Output the [X, Y] coordinate of the center of the cell containing the given text.  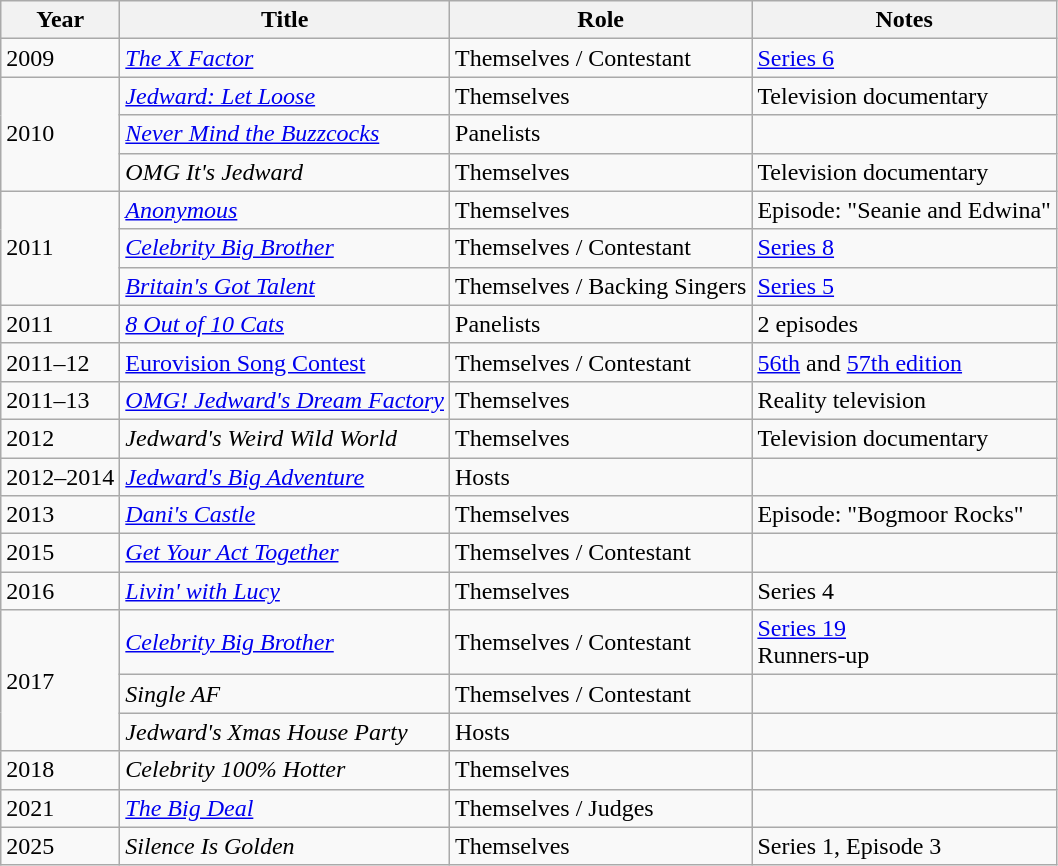
2011–12 [60, 362]
Eurovision Song Contest [285, 362]
Never Mind the Buzzcocks [285, 134]
Jedward's Weird Wild World [285, 438]
2016 [60, 591]
Series 6 [904, 58]
Themselves / Backing Singers [601, 286]
2021 [60, 808]
Series 1, Episode 3 [904, 846]
Series 5 [904, 286]
2012 [60, 438]
2025 [60, 846]
2012–2014 [60, 477]
Jedward's Big Adventure [285, 477]
2015 [60, 553]
2013 [60, 515]
2009 [60, 58]
2018 [60, 770]
Series 8 [904, 248]
Single AF [285, 694]
Episode: "Seanie and Edwina" [904, 210]
Britain's Got Talent [285, 286]
Livin' with Lucy [285, 591]
Reality television [904, 400]
Role [601, 20]
Jedward's Xmas House Party [285, 732]
2010 [60, 134]
Silence Is Golden [285, 846]
2 episodes [904, 324]
Series 4 [904, 591]
Themselves / Judges [601, 808]
8 Out of 10 Cats [285, 324]
2011–13 [60, 400]
Jedward: Let Loose [285, 96]
OMG It's Jedward [285, 172]
Notes [904, 20]
Dani's Castle [285, 515]
Series 19Runners-up [904, 642]
The X Factor [285, 58]
Celebrity 100% Hotter [285, 770]
The Big Deal [285, 808]
OMG! Jedward's Dream Factory [285, 400]
Get Your Act Together [285, 553]
56th and 57th edition [904, 362]
Episode: "Bogmoor Rocks" [904, 515]
2017 [60, 680]
Anonymous [285, 210]
Title [285, 20]
Year [60, 20]
